Determine the (x, y) coordinate at the center of the cell enclosing the given text.  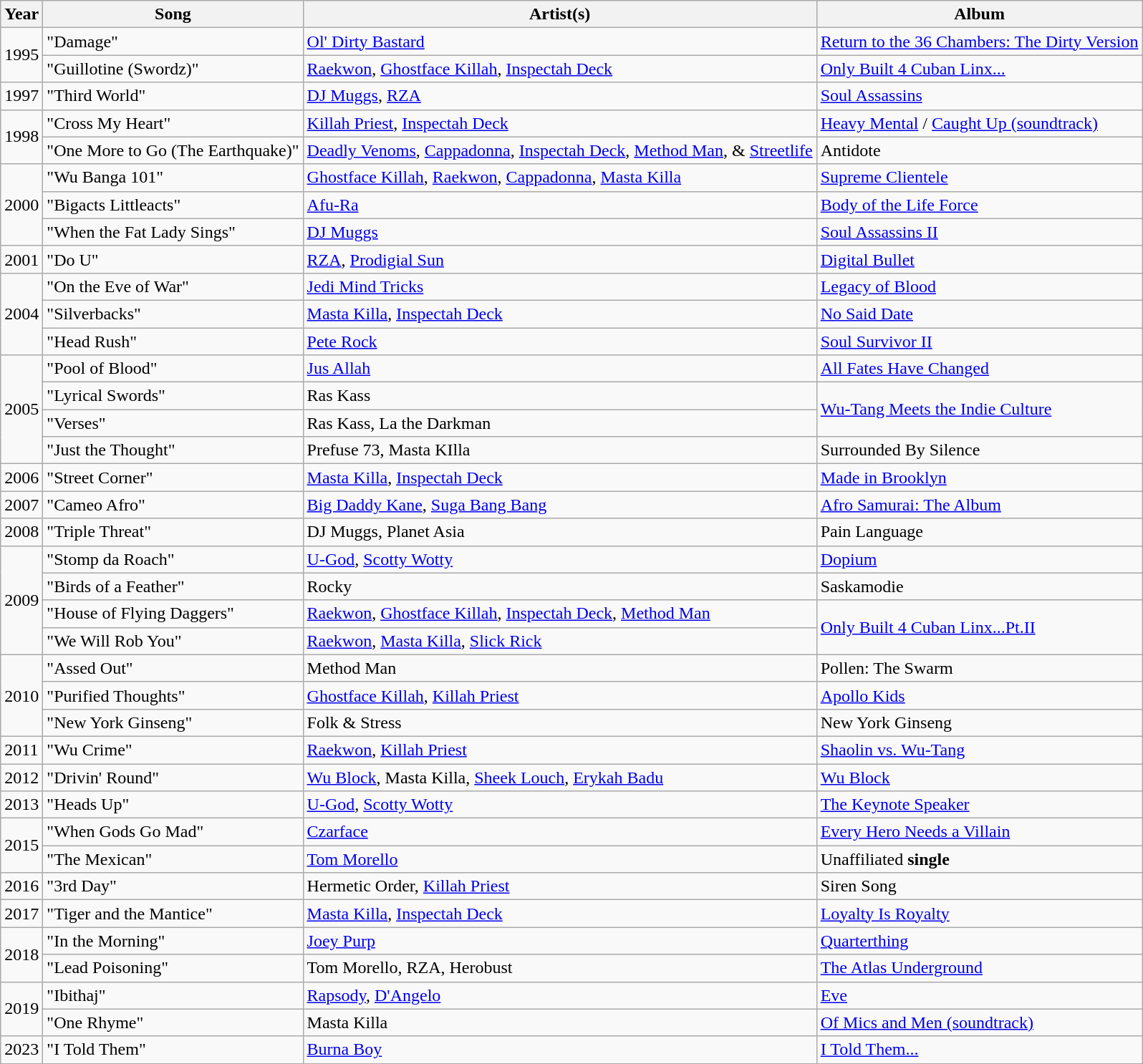
"One Rhyme" (173, 1022)
"In the Morning" (173, 941)
"When Gods Go Mad" (173, 832)
Joey Purp (560, 941)
"Head Rush" (173, 342)
"Ibithaj" (173, 995)
Tom Morello, RZA, Herobust (560, 968)
2018 (21, 954)
"Just the Thought" (173, 450)
"I Told Them" (173, 1050)
All Fates Have Changed (980, 369)
Hermetic Order, Killah Priest (560, 886)
Eve (980, 995)
2013 (21, 805)
Soul Survivor II (980, 342)
Folk & Stress (560, 722)
"Assed Out" (173, 668)
Raekwon, Killah Priest (560, 750)
Saskamodie (980, 586)
"Birds of a Feather" (173, 586)
"On the Eve of War" (173, 286)
"Triple Threat" (173, 532)
Ghostface Killah, Raekwon, Cappadonna, Masta Killa (560, 178)
Czarface (560, 832)
"Verses" (173, 423)
2006 (21, 478)
DJ Muggs (560, 232)
Method Man (560, 668)
Only Built 4 Cuban Linx... (980, 69)
"Lyrical Swords" (173, 396)
Rapsody, D'Angelo (560, 995)
Raekwon, Masta Killa, Slick Rick (560, 641)
Soul Assassins II (980, 232)
"House of Flying Daggers" (173, 614)
"Lead Poisoning" (173, 968)
Jedi Mind Tricks (560, 286)
Ghostface Killah, Killah Priest (560, 695)
2012 (21, 777)
2011 (21, 750)
"One More to Go (The Earthquake)" (173, 150)
Wu Block, Masta Killa, Sheek Louch, Erykah Badu (560, 777)
Song (173, 14)
"New York Ginseng" (173, 722)
Supreme Clientele (980, 178)
"The Mexican" (173, 859)
"Cameo Afro" (173, 505)
"Bigacts Littleacts" (173, 205)
Loyalty Is Royalty (980, 914)
2007 (21, 505)
"Drivin' Round" (173, 777)
"Heads Up" (173, 805)
Dopium (980, 559)
"When the Fat Lady Sings" (173, 232)
Digital Bullet (980, 259)
Unaffiliated single (980, 859)
1998 (21, 137)
Surrounded By Silence (980, 450)
Masta Killa (560, 1022)
Album (980, 14)
2001 (21, 259)
Return to the 36 Chambers: The Dirty Version (980, 42)
Deadly Venoms, Cappadonna, Inspectah Deck, Method Man, & Streetlife (560, 150)
Pain Language (980, 532)
Soul Assassins (980, 96)
"Purified Thoughts" (173, 695)
DJ Muggs, Planet Asia (560, 532)
"Do U" (173, 259)
Every Hero Needs a Villain (980, 832)
Pete Rock (560, 342)
2023 (21, 1050)
Wu Block (980, 777)
"Guillotine (Swordz)" (173, 69)
"Stomp da Roach" (173, 559)
2016 (21, 886)
Wu-Tang Meets the Indie Culture (980, 410)
Tom Morello (560, 859)
Ras Kass, La the Darkman (560, 423)
Only Built 4 Cuban Linx...Pt.II (980, 627)
Afro Samurai: The Album (980, 505)
Ras Kass (560, 396)
1995 (21, 55)
2005 (21, 410)
DJ Muggs, RZA (560, 96)
"Silverbacks" (173, 314)
Raekwon, Ghostface Killah, Inspectah Deck (560, 69)
Made in Brooklyn (980, 478)
Shaolin vs. Wu-Tang (980, 750)
Heavy Mental / Caught Up (soundtrack) (980, 123)
Year (21, 14)
2015 (21, 846)
Siren Song (980, 886)
Body of the Life Force (980, 205)
New York Ginseng (980, 722)
Afu-Ra (560, 205)
Antidote (980, 150)
Apollo Kids (980, 695)
Quarterthing (980, 941)
2000 (21, 205)
Raekwon, Ghostface Killah, Inspectah Deck, Method Man (560, 614)
Ol' Dirty Bastard (560, 42)
2019 (21, 1009)
"3rd Day" (173, 886)
Killah Priest, Inspectah Deck (560, 123)
"We Will Rob You" (173, 641)
Pollen: The Swarm (980, 668)
2008 (21, 532)
"Tiger and the Mantice" (173, 914)
"Wu Crime" (173, 750)
The Keynote Speaker (980, 805)
2010 (21, 695)
I Told Them... (980, 1050)
"Wu Banga 101" (173, 178)
Jus Allah (560, 369)
Legacy of Blood (980, 286)
Of Mics and Men (soundtrack) (980, 1022)
2004 (21, 314)
Prefuse 73, Masta KIlla (560, 450)
"Third World" (173, 96)
"Cross My Heart" (173, 123)
No Said Date (980, 314)
2017 (21, 914)
2009 (21, 600)
Big Daddy Kane, Suga Bang Bang (560, 505)
RZA, Prodigial Sun (560, 259)
The Atlas Underground (980, 968)
Burna Boy (560, 1050)
Artist(s) (560, 14)
Rocky (560, 586)
"Damage" (173, 42)
"Street Corner" (173, 478)
"Pool of Blood" (173, 369)
1997 (21, 96)
